From the cell containing the given text, extract its center point as [X, Y] coordinate. 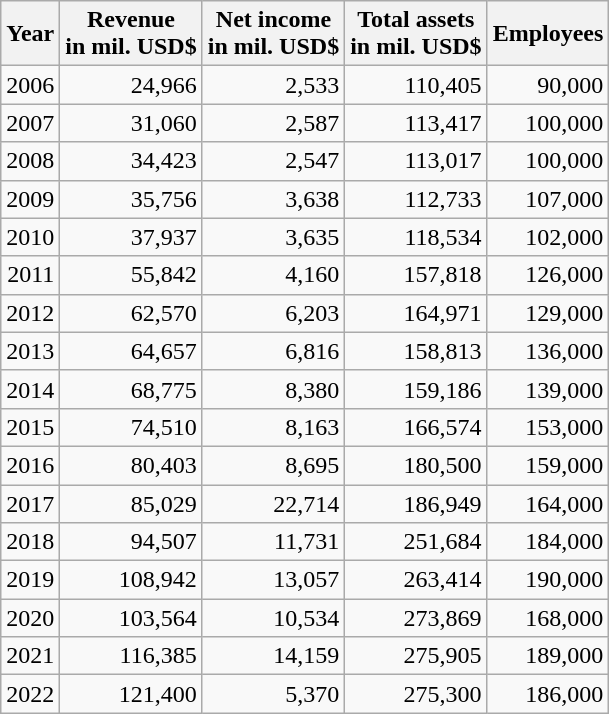
112,733 [416, 199]
31,060 [131, 123]
2018 [30, 542]
11,731 [273, 542]
55,842 [131, 275]
14,159 [273, 656]
2006 [30, 85]
158,813 [416, 351]
186,000 [548, 694]
90,000 [548, 85]
103,564 [131, 618]
153,000 [548, 427]
139,000 [548, 389]
2017 [30, 503]
2011 [30, 275]
126,000 [548, 275]
2022 [30, 694]
35,756 [131, 199]
13,057 [273, 580]
251,684 [416, 542]
190,000 [548, 580]
189,000 [548, 656]
263,414 [416, 580]
85,029 [131, 503]
3,635 [273, 237]
94,507 [131, 542]
62,570 [131, 313]
24,966 [131, 85]
166,574 [416, 427]
2009 [30, 199]
6,816 [273, 351]
6,203 [273, 313]
2,587 [273, 123]
102,000 [548, 237]
113,017 [416, 161]
159,000 [548, 465]
8,163 [273, 427]
5,370 [273, 694]
159,186 [416, 389]
107,000 [548, 199]
10,534 [273, 618]
164,971 [416, 313]
8,380 [273, 389]
2015 [30, 427]
68,775 [131, 389]
184,000 [548, 542]
2,533 [273, 85]
164,000 [548, 503]
180,500 [416, 465]
273,869 [416, 618]
110,405 [416, 85]
157,818 [416, 275]
8,695 [273, 465]
2013 [30, 351]
136,000 [548, 351]
121,400 [131, 694]
2020 [30, 618]
34,423 [131, 161]
64,657 [131, 351]
118,534 [416, 237]
108,942 [131, 580]
129,000 [548, 313]
4,160 [273, 275]
Net incomein mil. USD$ [273, 34]
37,937 [131, 237]
2021 [30, 656]
2007 [30, 123]
74,510 [131, 427]
2012 [30, 313]
168,000 [548, 618]
Total assetsin mil. USD$ [416, 34]
22,714 [273, 503]
2019 [30, 580]
Year [30, 34]
2016 [30, 465]
116,385 [131, 656]
3,638 [273, 199]
Employees [548, 34]
186,949 [416, 503]
80,403 [131, 465]
275,300 [416, 694]
2,547 [273, 161]
113,417 [416, 123]
Revenuein mil. USD$ [131, 34]
2008 [30, 161]
275,905 [416, 656]
2014 [30, 389]
2010 [30, 237]
